Detect which cell encompasses the target text, then output its (X, Y) center coordinate. 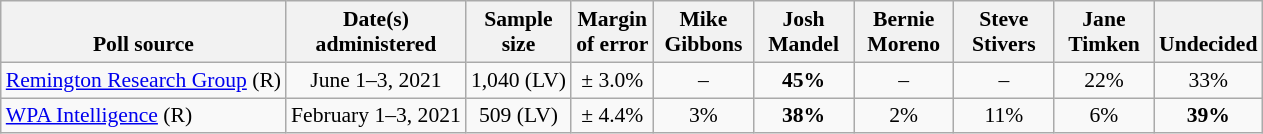
3% (703, 116)
Remington Research Group (R) (144, 80)
45% (803, 80)
Marginof error (612, 32)
WPA Intelligence (R) (144, 116)
SteveStivers (1004, 32)
JoshMandel (803, 32)
± 3.0% (612, 80)
39% (1208, 116)
38% (803, 116)
509 (LV) (518, 116)
Undecided (1208, 32)
June 1–3, 2021 (376, 80)
11% (1004, 116)
BernieMoreno (904, 32)
Poll source (144, 32)
February 1–3, 2021 (376, 116)
Date(s)administered (376, 32)
Samplesize (518, 32)
JaneTimken (1104, 32)
22% (1104, 80)
1,040 (LV) (518, 80)
33% (1208, 80)
6% (1104, 116)
2% (904, 116)
± 4.4% (612, 116)
MikeGibbons (703, 32)
